From the cell containing the given text, extract its center point as (x, y) coordinate. 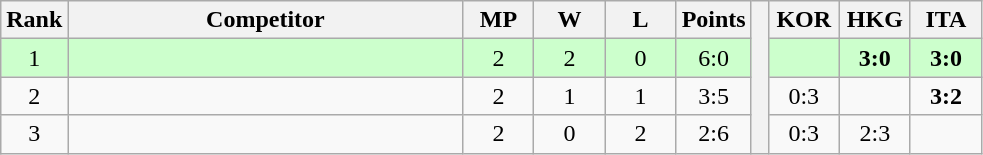
3 (34, 134)
3:2 (946, 96)
ITA (946, 20)
KOR (804, 20)
Competitor (266, 20)
Rank (34, 20)
W (570, 20)
2:6 (714, 134)
3:5 (714, 96)
6:0 (714, 58)
MP (498, 20)
HKG (874, 20)
L (640, 20)
Points (714, 20)
2:3 (874, 134)
